Capture the cell that displays the provided text and extract its [x, y] central coordinate. 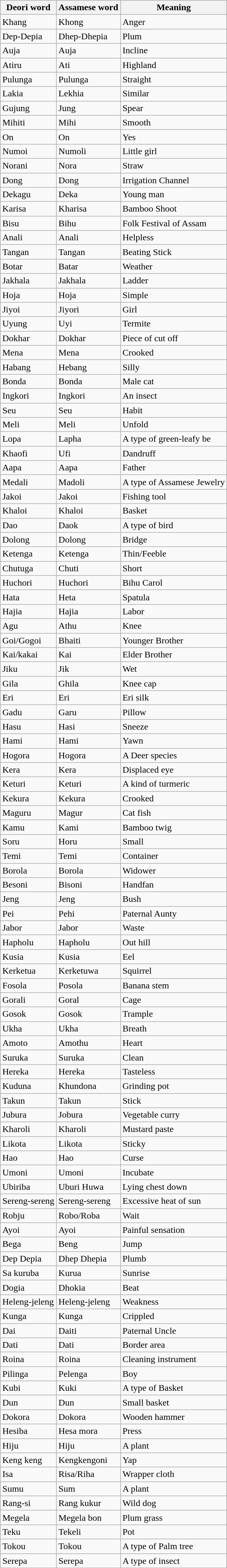
Chuti [89, 568]
Dhep-Dhepia [89, 36]
Kuduna [28, 1086]
Dekagu [28, 195]
Ladder [174, 281]
Bisu [28, 223]
Little girl [174, 151]
Batar [89, 266]
Kerketua [28, 971]
Agu [28, 626]
Lakia [28, 94]
Kai/kakai [28, 655]
Cage [174, 1000]
Smooth [174, 122]
Numoli [89, 151]
Ati [89, 65]
Excessive heat of sun [174, 1201]
Megela bon [89, 1517]
Clean [174, 1057]
Helpless [174, 238]
Ufi [89, 453]
Karisa [28, 209]
Athu [89, 626]
Boy [174, 1374]
Ubiriba [28, 1187]
Hesa mora [89, 1431]
Male cat [174, 381]
Daiti [89, 1330]
Hebang [89, 367]
Anger [174, 22]
Bhaiti [89, 640]
Deori word [28, 8]
Stick [174, 1101]
Young man [174, 195]
Border area [174, 1345]
Gadu [28, 712]
Small [174, 841]
A type of Palm tree [174, 1546]
Beat [174, 1287]
Jik [89, 669]
Beng [89, 1244]
Bihu Carol [174, 583]
Displaced eye [174, 770]
Lekhia [89, 94]
Mihi [89, 122]
Grinding pot [174, 1086]
Kharisa [89, 209]
A type of Basket [174, 1388]
Similar [174, 94]
Widower [174, 870]
Maguru [28, 813]
Trample [174, 1014]
Plumb [174, 1259]
Khaofi [28, 453]
Mihiti [28, 122]
Short [174, 568]
Habit [174, 410]
Heart [174, 1043]
Kengkengoni [89, 1460]
Dep-Depia [28, 36]
Paternal Aunty [174, 914]
Hata [28, 597]
Norani [28, 165]
Container [174, 856]
Soru [28, 841]
Dhep Dhepia [89, 1259]
Jiyori [89, 309]
Besoni [28, 885]
Basket [174, 511]
Megela [28, 1517]
Wild dog [174, 1503]
Wrapper cloth [174, 1474]
Atiru [28, 65]
Rang-si [28, 1503]
Hasu [28, 727]
Habang [28, 367]
A type of bird [174, 525]
A type of Assamese Jewelry [174, 482]
Dhokia [89, 1287]
Isa [28, 1474]
Sa kuruba [28, 1273]
Numoi [28, 151]
Garu [89, 712]
Goi/Gogoi [28, 640]
Lying chest down [174, 1187]
Knee [174, 626]
Jump [174, 1244]
Crippled [174, 1316]
Yes [174, 137]
Lapha [89, 439]
Out hill [174, 942]
Posola [89, 985]
Dao [28, 525]
Jobura [89, 1115]
Vegetable curry [174, 1115]
Magur [89, 813]
Labor [174, 611]
Kerketuwa [89, 971]
Kubi [28, 1388]
Rang kukur [89, 1503]
Robo/Roba [89, 1215]
Spatula [174, 597]
Hasi [89, 727]
Risa/Riha [89, 1474]
Kami [89, 827]
Sticky [174, 1144]
Mustard paste [174, 1129]
Simple [174, 295]
Jung [89, 108]
Wait [174, 1215]
Lopa [28, 439]
Press [174, 1431]
Hesiba [28, 1431]
Ghila [89, 683]
Fishing tool [174, 496]
Dep Depia [28, 1259]
Unfold [174, 425]
Kai [89, 655]
A type of green-leafy be [174, 439]
Wooden hammer [174, 1417]
Folk Festival of Assam [174, 223]
Yap [174, 1460]
Knee cap [174, 683]
Dai [28, 1330]
Bamboo twig [174, 827]
Sneeze [174, 727]
A type of insect [174, 1561]
Goral [89, 1000]
Assamese word [89, 8]
Father [174, 468]
Khang [28, 22]
Termite [174, 324]
Keng keng [28, 1460]
Plum [174, 36]
Highland [174, 65]
Daok [89, 525]
Botar [28, 266]
Bihu [89, 223]
Yawn [174, 741]
Weakness [174, 1302]
Khundona [89, 1086]
Curse [174, 1158]
Small basket [174, 1403]
Straw [174, 165]
Bega [28, 1244]
Jubura [28, 1115]
Medali [28, 482]
Straight [174, 79]
Beating Stick [174, 252]
Spear [174, 108]
Pot [174, 1532]
Pelenga [89, 1374]
Incline [174, 51]
Gorali [28, 1000]
Paternal Uncle [174, 1330]
Handfan [174, 885]
Jiku [28, 669]
Pilinga [28, 1374]
Weather [174, 266]
Deka [89, 195]
Thin/Feeble [174, 554]
Eel [174, 957]
Kamu [28, 827]
Khong [89, 22]
Nora [89, 165]
Uyung [28, 324]
Pehi [89, 914]
Dogia [28, 1287]
Gila [28, 683]
Bisoni [89, 885]
Pei [28, 914]
Uyi [89, 324]
Kuki [89, 1388]
Cat fish [174, 813]
An insect [174, 396]
A Deer species [174, 755]
Cleaning instrument [174, 1359]
Sumu [28, 1489]
Painful sensation [174, 1230]
Silly [174, 367]
Pillow [174, 712]
Teku [28, 1532]
Robju [28, 1215]
Madoli [89, 482]
Horu [89, 841]
Uburi Huwa [89, 1187]
Elder Brother [174, 655]
Meaning [174, 8]
Amothu [89, 1043]
A kind of turmeric [174, 784]
Younger Brother [174, 640]
Kurua [89, 1273]
Wet [174, 669]
Banana stem [174, 985]
Piece of cut off [174, 338]
Breath [174, 1028]
Irrigation Channel [174, 180]
Bush [174, 899]
Heta [89, 597]
Girl [174, 309]
Amoto [28, 1043]
Sunrise [174, 1273]
Gujung [28, 108]
Eri silk [174, 698]
Tasteless [174, 1072]
Bridge [174, 540]
Tekeli [89, 1532]
Plum grass [174, 1517]
Waste [174, 928]
Incubate [174, 1172]
Sum [89, 1489]
Bamboo Shoot [174, 209]
Dandruff [174, 453]
Chutuga [28, 568]
Jiyoi [28, 309]
Squirrel [174, 971]
Fosola [28, 985]
